Find where the given text appears and provide that cell's center as [X, Y] coordinate. 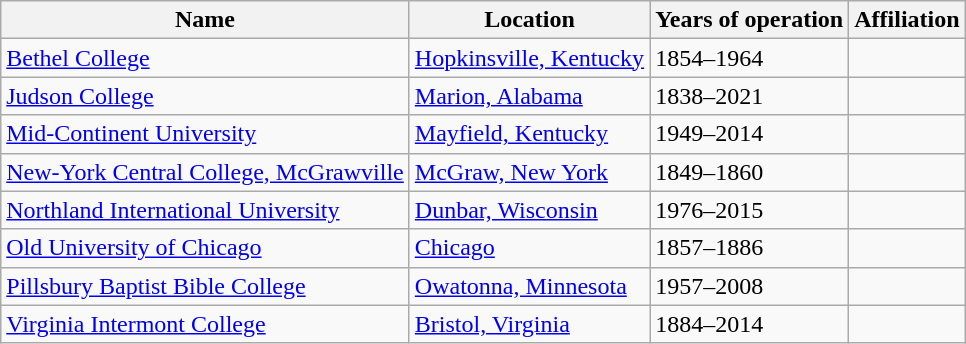
Owatonna, Minnesota [529, 286]
1957–2008 [750, 286]
Years of operation [750, 20]
Old University of Chicago [206, 248]
1949–2014 [750, 134]
1849–1860 [750, 172]
1884–2014 [750, 324]
Marion, Alabama [529, 96]
Northland International University [206, 210]
Mayfield, Kentucky [529, 134]
Hopkinsville, Kentucky [529, 58]
McGraw, New York [529, 172]
1857–1886 [750, 248]
Mid-Continent University [206, 134]
Bethel College [206, 58]
1854–1964 [750, 58]
Chicago [529, 248]
Pillsbury Baptist Bible College [206, 286]
New-York Central College, McGrawville [206, 172]
Virginia Intermont College [206, 324]
Dunbar, Wisconsin [529, 210]
Bristol, Virginia [529, 324]
1976–2015 [750, 210]
Affiliation [907, 20]
Location [529, 20]
Judson College [206, 96]
1838–2021 [750, 96]
Name [206, 20]
